Return (X, Y) of the center of cell containing provided text 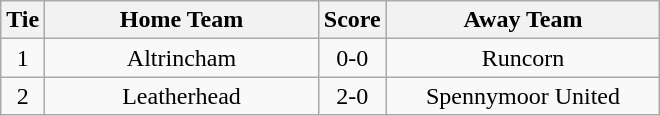
Away Team (523, 20)
2 (23, 96)
Home Team (182, 20)
Runcorn (523, 58)
Tie (23, 20)
Leatherhead (182, 96)
Altrincham (182, 58)
Score (352, 20)
0-0 (352, 58)
2-0 (352, 96)
1 (23, 58)
Spennymoor United (523, 96)
